Scan for the cell matching the given text and deliver its (X, Y) coordinate at center. 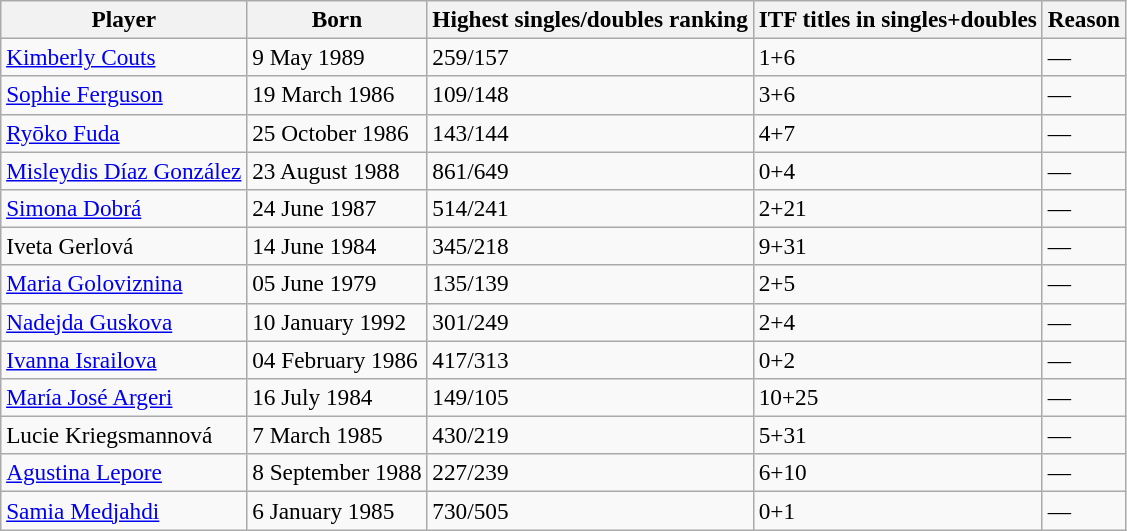
Maria Goloviznina (124, 284)
Simona Dobrá (124, 208)
María José Argeri (124, 397)
3+6 (898, 95)
Sophie Ferguson (124, 95)
04 February 1986 (337, 359)
2+4 (898, 322)
0+1 (898, 510)
301/249 (590, 322)
Born (337, 19)
6 January 1985 (337, 510)
514/241 (590, 208)
ITF titles in singles+doubles (898, 19)
Reason (1084, 19)
0+4 (898, 170)
2+5 (898, 284)
0+2 (898, 359)
430/219 (590, 435)
6+10 (898, 473)
Iveta Gerlová (124, 246)
861/649 (590, 170)
1+6 (898, 57)
Ivanna Israilova (124, 359)
227/239 (590, 473)
4+7 (898, 133)
149/105 (590, 397)
730/505 (590, 510)
10 January 1992 (337, 322)
Kimberly Couts (124, 57)
5+31 (898, 435)
05 June 1979 (337, 284)
9+31 (898, 246)
24 June 1987 (337, 208)
10+25 (898, 397)
19 March 1986 (337, 95)
Highest singles/doubles ranking (590, 19)
7 March 1985 (337, 435)
14 June 1984 (337, 246)
259/157 (590, 57)
2+21 (898, 208)
345/218 (590, 246)
16 July 1984 (337, 397)
Agustina Lepore (124, 473)
25 October 1986 (337, 133)
Lucie Kriegsmannová (124, 435)
417/313 (590, 359)
135/139 (590, 284)
9 May 1989 (337, 57)
Player (124, 19)
Nadejda Guskova (124, 322)
Ryōko Fuda (124, 133)
Samia Medjahdi (124, 510)
109/148 (590, 95)
23 August 1988 (337, 170)
143/144 (590, 133)
Misleydis Díaz González (124, 170)
8 September 1988 (337, 473)
